Locate the cell with the specified text and output its (x, y) center coordinate. 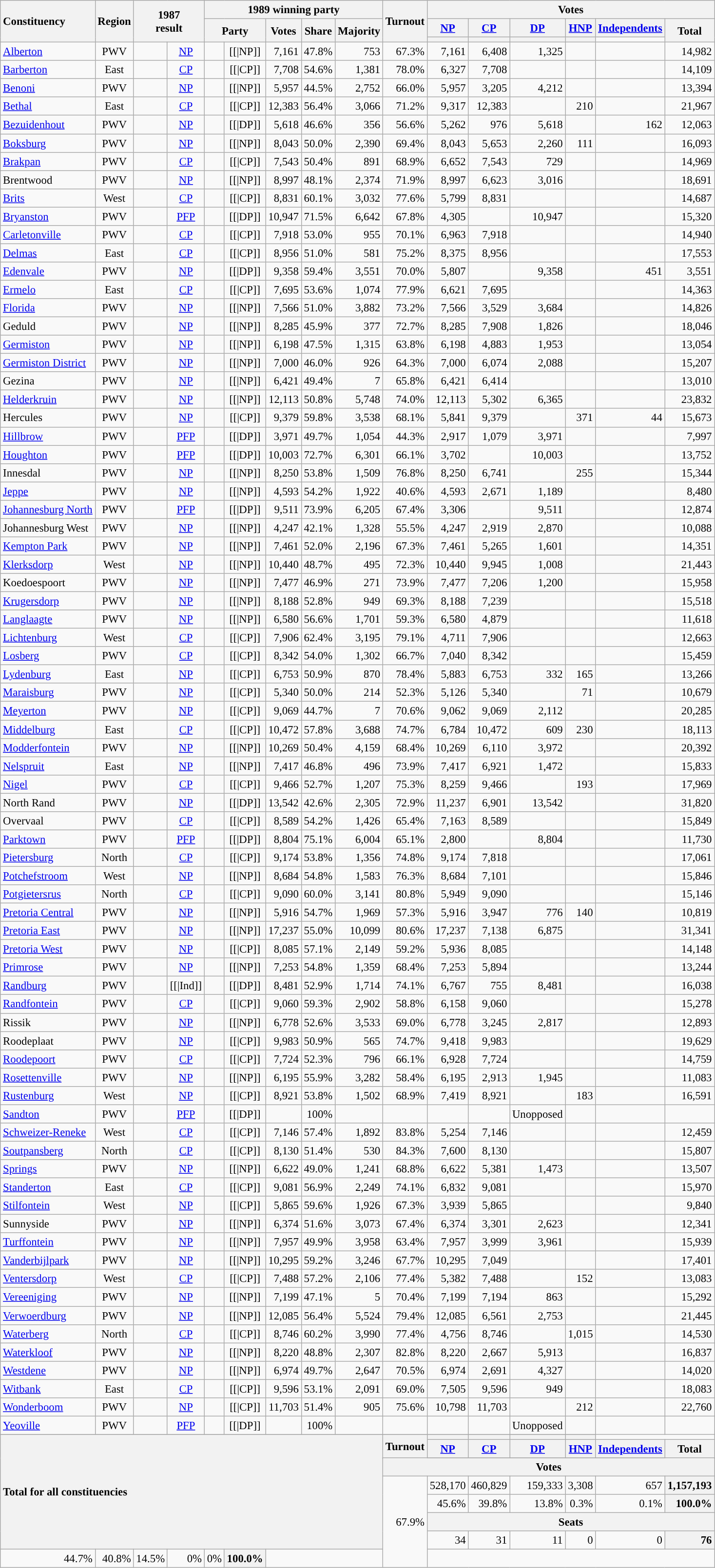
7,138 (489, 931)
7,505 (447, 1389)
5,807 (447, 271)
753 (359, 52)
Krugersdorp (48, 601)
13,394 (690, 88)
3,529 (489, 308)
Vereeniging (48, 1297)
72.9% (406, 803)
Potgietersrus (48, 894)
3,073 (359, 1224)
3,306 (447, 510)
54.0% (318, 656)
15,846 (690, 876)
78.4% (406, 674)
3,301 (489, 1224)
6,901 (489, 803)
72.3% (406, 564)
796 (359, 1059)
5,382 (447, 1279)
57.4% (318, 1132)
Ventersdorp (48, 1279)
66.0% (406, 88)
1,509 (359, 473)
1,502 (359, 1096)
14,351 (690, 546)
1,207 (359, 784)
5,748 (359, 400)
14,363 (690, 289)
3,308 (580, 1486)
Randfontein (48, 1004)
Hercules (48, 418)
3,066 (359, 107)
47.1% (318, 1297)
Brakpan (48, 161)
7,419 (447, 1096)
5 (359, 1297)
77.9% (406, 289)
5,524 (359, 1316)
210 (580, 107)
2,305 (359, 803)
12,341 (690, 1224)
65.8% (406, 381)
14,687 (690, 198)
Middelburg (48, 729)
5,265 (489, 546)
3,533 (359, 1022)
2,374 (359, 180)
13,266 (690, 674)
8,480 (690, 491)
15,673 (690, 418)
82.8% (406, 1352)
2,390 (359, 143)
152 (580, 1279)
5,254 (447, 1132)
495 (359, 564)
44.5% (318, 88)
66.7% (406, 656)
2,917 (447, 436)
11 (538, 1540)
9,418 (447, 1041)
79.1% (406, 638)
14,020 (690, 1370)
356 (359, 125)
Total for all constituencies (192, 1492)
581 (359, 253)
15,207 (690, 363)
657 (630, 1486)
3,939 (447, 1205)
1989 winning party (293, 10)
2,623 (538, 1224)
6,365 (538, 400)
2,870 (538, 528)
5,883 (447, 674)
6,832 (447, 1187)
48.1% (318, 180)
19,629 (690, 1041)
Jeppe (48, 491)
13,054 (690, 344)
7,908 (489, 326)
6,621 (447, 289)
64.3% (406, 363)
10,798 (447, 1407)
52.9% (318, 986)
Soutpansberg (48, 1150)
Johannesburg North (48, 510)
140 (580, 913)
6,110 (489, 747)
3,205 (489, 88)
1,157,193 (690, 1486)
14,109 (690, 70)
4,305 (447, 216)
14,148 (690, 949)
Pretoria West (48, 949)
755 (489, 986)
40.8% (114, 1559)
4,327 (538, 1370)
80.6% (406, 931)
65.4% (406, 821)
20,285 (690, 711)
7,206 (489, 583)
3,246 (359, 1261)
863 (538, 1297)
Parktown (48, 839)
3,947 (489, 913)
6,875 (538, 931)
6,652 (447, 161)
47.5% (318, 344)
57.8% (318, 729)
Alberton (48, 52)
3,282 (359, 1077)
Sandton (48, 1114)
6,767 (447, 986)
9,317 (447, 107)
460,829 (489, 1486)
47.8% (318, 52)
1,074 (359, 289)
Bethal (48, 107)
50.8% (318, 400)
16,837 (690, 1352)
Koedoespoort (48, 583)
7,163 (447, 821)
870 (359, 674)
371 (580, 418)
2,667 (489, 1352)
67.8% (406, 216)
55.9% (318, 1077)
1,381 (359, 70)
63.4% (406, 1242)
3,999 (489, 1242)
3,882 (359, 308)
5,799 (447, 198)
2,149 (359, 949)
13,752 (690, 455)
65.1% (406, 839)
1,054 (359, 436)
230 (580, 729)
7,049 (489, 1261)
Modderfontein (48, 747)
58.8% (406, 1004)
46.0% (318, 363)
76.8% (406, 473)
Germiston District (48, 363)
59.6% (318, 1205)
530 (359, 1150)
15,146 (690, 894)
2,913 (489, 1077)
75.6% (406, 1407)
Geduld (48, 326)
54.7% (318, 913)
21,967 (690, 107)
3,702 (447, 455)
2,919 (489, 528)
1,472 (538, 766)
Rustenburg (48, 1096)
Rissik (48, 1022)
83.8% (406, 1132)
1,926 (359, 1205)
Barberton (48, 70)
891 (359, 161)
Wonderboom (48, 1407)
5,936 (447, 949)
55.0% (318, 931)
3,958 (359, 1242)
58.4% (406, 1077)
70.4% (406, 1297)
17,061 (690, 858)
46.9% (318, 583)
15,970 (690, 1187)
Randburg (48, 986)
1,945 (538, 1077)
Standerton (48, 1187)
18,083 (690, 1389)
69.3% (406, 601)
Vanderbijlpark (48, 1261)
4,159 (359, 747)
6,784 (447, 729)
1,601 (538, 546)
56.9% (318, 1187)
271 (359, 583)
15,292 (690, 1297)
Johannesburg West (48, 528)
78.0% (406, 70)
63.8% (406, 344)
Westdene (48, 1370)
5,913 (538, 1352)
377 (359, 326)
44.3% (406, 436)
84.3% (406, 1150)
Springs (48, 1169)
1,922 (359, 491)
1987result (169, 21)
Verwoerdburg (48, 1316)
70.1% (406, 235)
1,241 (359, 1169)
2,112 (538, 711)
14,940 (690, 235)
10,088 (690, 528)
15,518 (690, 601)
905 (359, 1407)
79.4% (406, 1316)
6,408 (489, 52)
Klerksdorp (48, 564)
59.4% (318, 271)
67.7% (406, 1261)
159,333 (538, 1486)
6,205 (359, 510)
1,426 (359, 821)
Potchefstroom (48, 876)
13,507 (690, 1169)
52.0% (318, 546)
Meyerton (48, 711)
Pietersburg (48, 858)
451 (630, 271)
2,647 (359, 1370)
2,260 (538, 143)
183 (580, 1096)
9,062 (447, 711)
4,756 (447, 1334)
165 (580, 674)
0.1% (630, 1504)
17,969 (690, 784)
53.1% (318, 1389)
Edenvale (48, 271)
6,158 (447, 1004)
17,401 (690, 1261)
70.0% (406, 271)
528,170 (447, 1486)
44 (630, 418)
13,010 (690, 381)
3,684 (538, 308)
60.1% (318, 198)
609 (538, 729)
15,320 (690, 216)
69.4% (406, 143)
1,714 (359, 986)
49.9% (318, 1242)
4,883 (489, 344)
1,315 (359, 344)
14.5% (150, 1559)
48.7% (318, 564)
15,459 (690, 656)
54.6% (318, 70)
Nigel (48, 784)
15,344 (690, 473)
14,759 (690, 1059)
45.9% (318, 326)
3,195 (359, 638)
1,189 (538, 491)
Schweizer-Reneke (48, 1132)
15,833 (690, 766)
Region (114, 21)
Primrose (48, 967)
52.8% (318, 601)
7,040 (447, 656)
2,196 (359, 546)
162 (630, 125)
4,879 (489, 619)
12,063 (690, 125)
Helderkruin (48, 400)
1,015 (580, 1334)
Waterberg (48, 1334)
11,237 (447, 803)
Lichtenburg (48, 638)
3,141 (359, 894)
11,083 (690, 1077)
5,126 (447, 692)
5,653 (489, 143)
3,961 (538, 1242)
North Rand (48, 803)
46.6% (318, 125)
42.1% (318, 528)
3,245 (489, 1022)
68.8% (406, 1169)
71.2% (406, 107)
6,963 (447, 235)
7,600 (447, 1150)
Hillbrow (48, 436)
955 (359, 235)
75.2% (406, 253)
212 (580, 1407)
255 (580, 473)
57.2% (318, 1279)
Delmas (48, 253)
Yeoville (48, 1425)
Stilfontein (48, 1205)
60.0% (318, 894)
976 (489, 125)
71.5% (318, 216)
6,074 (489, 363)
5,841 (447, 418)
Brits (48, 198)
18,046 (690, 326)
5,894 (489, 967)
6,921 (489, 766)
11,618 (690, 619)
53.0% (318, 235)
9,840 (690, 1205)
48.8% (318, 1352)
332 (538, 674)
2,106 (359, 1279)
53.6% (318, 289)
17,553 (690, 253)
1,200 (538, 583)
1,953 (538, 344)
Sunnyside (48, 1224)
10,819 (690, 913)
74.8% (406, 858)
73.2% (406, 308)
31 (489, 1540)
3,032 (359, 198)
1,325 (538, 52)
Pretoria Central (48, 913)
Constituency (48, 21)
7,997 (690, 436)
55.5% (406, 528)
52.6% (318, 1022)
Innesdal (48, 473)
Houghton (48, 455)
52.7% (318, 784)
75.3% (406, 784)
22,760 (690, 1407)
1,826 (538, 326)
7,818 (489, 858)
Langlaagte (48, 619)
3,972 (538, 747)
21,445 (690, 1316)
3,688 (359, 729)
49.0% (318, 1169)
Party (235, 31)
6,928 (447, 1059)
45.6% (447, 1504)
15,278 (690, 1004)
74.0% (406, 400)
2,752 (359, 88)
565 (359, 1041)
Brentwood (48, 180)
5,381 (489, 1169)
12,459 (690, 1132)
31,341 (690, 931)
59.8% (318, 418)
71.9% (406, 180)
Roodepoort (48, 1059)
18,113 (690, 729)
3,538 (359, 418)
Carletonville (48, 235)
14,530 (690, 1334)
2,091 (359, 1389)
40.6% (406, 491)
496 (359, 766)
70.5% (406, 1370)
46.8% (318, 766)
Germiston (48, 344)
77.6% (406, 198)
Maraisburg (48, 692)
1,079 (489, 436)
776 (538, 913)
6,301 (359, 455)
31,820 (690, 803)
Roodeplaat (48, 1041)
1,583 (359, 876)
6,623 (489, 180)
Majority (359, 31)
0.3% (580, 1504)
Bezuidenhout (48, 125)
2,691 (489, 1370)
1,008 (538, 564)
76 (690, 1540)
14,969 (690, 161)
Boksburg (48, 143)
1,892 (359, 1132)
14,982 (690, 52)
2,307 (359, 1352)
Pretoria East (48, 931)
8,259 (447, 784)
49.4% (318, 381)
7,194 (489, 1297)
Ermelo (48, 289)
193 (580, 784)
1,302 (359, 656)
1,359 (359, 967)
16,591 (690, 1096)
Rosettenville (48, 1077)
Turffontein (48, 1242)
71 (580, 692)
8,375 (447, 253)
2,249 (359, 1187)
75.1% (318, 839)
60.2% (318, 1334)
15,958 (690, 583)
6,561 (489, 1316)
67.9% (406, 1522)
14,826 (690, 308)
1,356 (359, 858)
20,392 (690, 747)
729 (538, 161)
15,807 (690, 1150)
10,679 (690, 692)
13.8% (538, 1504)
Florida (48, 308)
70.6% (406, 711)
62.4% (318, 638)
Benoni (48, 88)
16,038 (690, 986)
12,893 (690, 1022)
6,414 (489, 381)
1,969 (359, 913)
Lydenburg (48, 674)
1,328 (359, 528)
18,691 (690, 180)
68.1% (406, 418)
15,939 (690, 1242)
12,663 (690, 638)
214 (359, 692)
23,832 (690, 400)
Seats (570, 1522)
2,753 (538, 1316)
1,473 (538, 1169)
926 (359, 363)
7,239 (489, 601)
6,642 (359, 216)
Waterkloof (48, 1352)
51.6% (318, 1224)
57.1% (318, 949)
21,443 (690, 564)
5,949 (447, 894)
7,101 (489, 876)
76.3% (406, 876)
15,849 (690, 821)
Losberg (48, 656)
80.8% (406, 894)
2,671 (489, 491)
Overvaal (48, 821)
13,244 (690, 967)
5,302 (489, 400)
1,701 (359, 619)
2,088 (538, 363)
2,902 (359, 1004)
12,874 (690, 510)
4,711 (447, 638)
Share (318, 31)
4,212 (538, 88)
Gezina (48, 381)
Nelspruit (48, 766)
42.6% (318, 803)
2,800 (447, 839)
Kempton Park (48, 546)
3,016 (538, 180)
34 (447, 1540)
16,093 (690, 143)
111 (580, 143)
57.3% (406, 913)
5,262 (447, 125)
2,817 (538, 1022)
9,945 (489, 564)
11,730 (690, 839)
13,083 (690, 1279)
6,327 (447, 70)
Witbank (48, 1389)
10,099 (359, 931)
39.8% (489, 1504)
[[|Ind]] (186, 986)
Bryanston (48, 216)
6,741 (489, 473)
6,004 (359, 839)
3,990 (359, 1334)
